Extract the [X, Y] coordinate from the center of the cell holding the provided text.  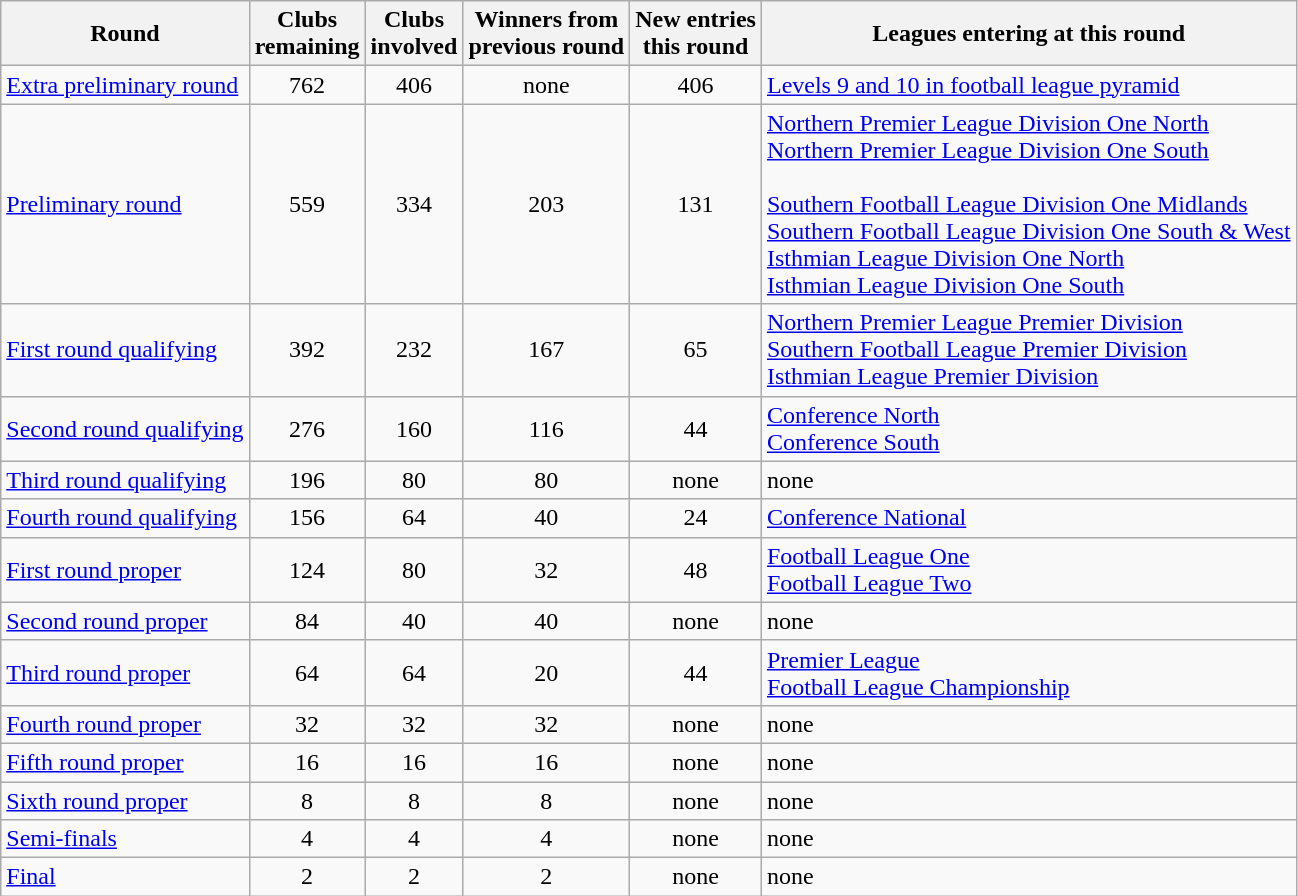
Preliminary round [125, 204]
131 [696, 204]
232 [414, 350]
New entriesthis round [696, 34]
Conference National [1028, 518]
48 [696, 570]
Clubsinvolved [414, 34]
24 [696, 518]
Fourth round proper [125, 724]
Fourth round qualifying [125, 518]
Conference NorthConference South [1028, 428]
559 [307, 204]
334 [414, 204]
Third round qualifying [125, 480]
Round [125, 34]
276 [307, 428]
First round proper [125, 570]
762 [307, 85]
Sixth round proper [125, 801]
Semi-finals [125, 839]
Fifth round proper [125, 762]
20 [546, 672]
Clubsremaining [307, 34]
203 [546, 204]
84 [307, 621]
124 [307, 570]
Levels 9 and 10 in football league pyramid [1028, 85]
Winners fromprevious round [546, 34]
196 [307, 480]
Extra preliminary round [125, 85]
Third round proper [125, 672]
First round qualifying [125, 350]
392 [307, 350]
167 [546, 350]
Premier LeagueFootball League Championship [1028, 672]
116 [546, 428]
Second round qualifying [125, 428]
156 [307, 518]
160 [414, 428]
65 [696, 350]
Leagues entering at this round [1028, 34]
Final [125, 877]
Northern Premier League Premier DivisionSouthern Football League Premier DivisionIsthmian League Premier Division [1028, 350]
Football League OneFootball League Two [1028, 570]
Second round proper [125, 621]
